Search for the cell housing the specified text and yield its [x, y] center coordinate. 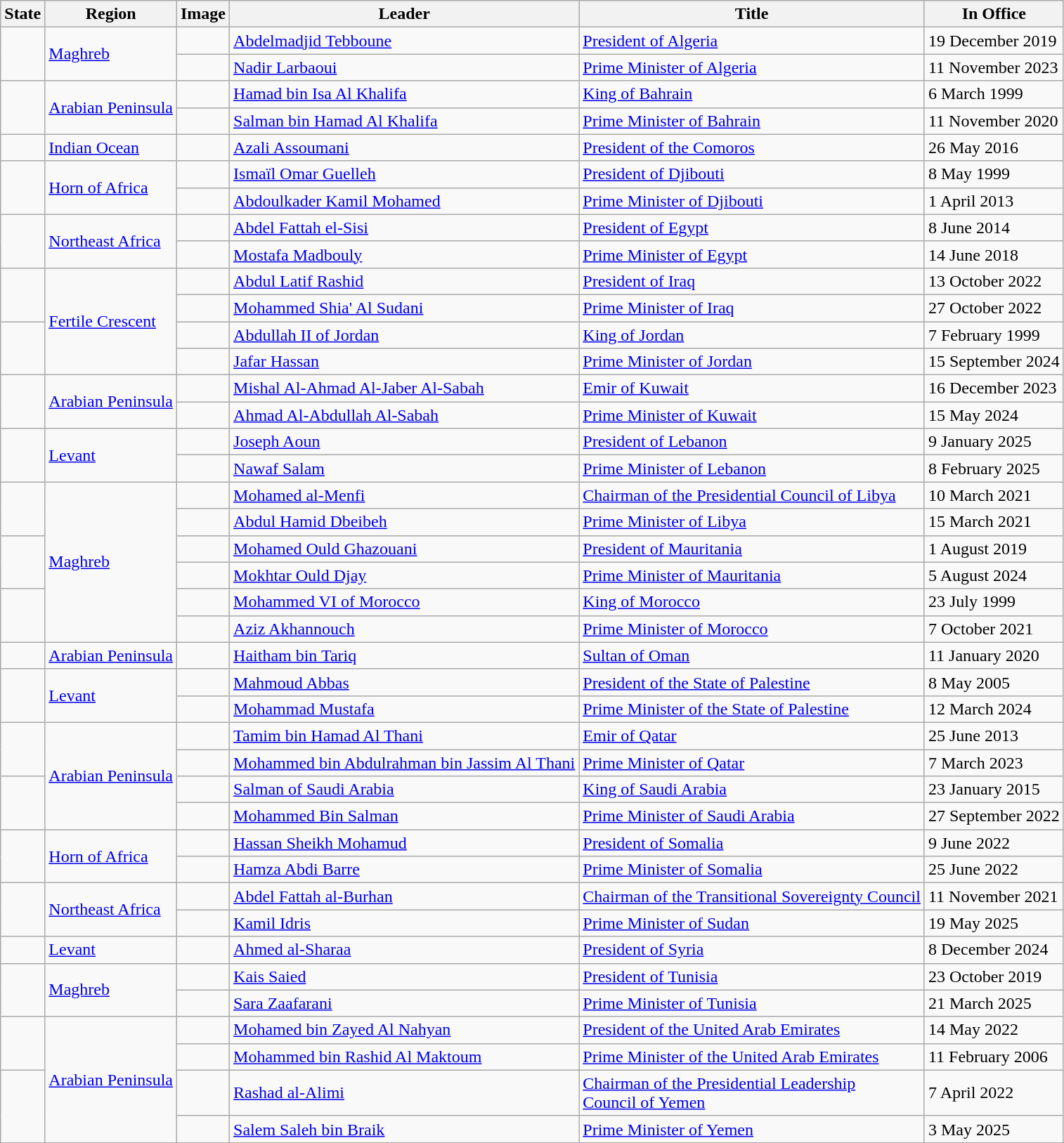
11 November 2023 [994, 67]
6 March 1999 [994, 94]
Mohammad Mustafa [405, 709]
Abdullah II of Jordan [405, 335]
Prime Minister of the State of Palestine [752, 709]
President of Tunisia [752, 977]
1 August 2019 [994, 549]
Abdoulkader Kamil Mohamed [405, 201]
Ahmed al-Sharaa [405, 950]
King of Jordan [752, 335]
Mohammed bin Rashid Al Maktoum [405, 1057]
8 May 1999 [994, 174]
Salem Saleh bin Braik [405, 1129]
Title [752, 14]
Mohammed Bin Salman [405, 816]
3 May 2025 [994, 1129]
Chairman of the Presidential Council of Libya [752, 495]
25 June 2013 [994, 736]
Mishal Al-Ahmad Al-Jaber Al-Sabah [405, 388]
Image [202, 14]
President of Iraq [752, 281]
Mohammed bin Abdulrahman bin Jassim Al Thani [405, 762]
Sultan of Oman [752, 655]
President of Lebanon [752, 442]
26 May 2016 [994, 148]
27 September 2022 [994, 816]
Prime Minister of the United Arab Emirates [752, 1057]
11 February 2006 [994, 1057]
President of Algeria [752, 41]
Chairman of the Presidential LeadershipCouncil of Yemen [752, 1093]
Kais Saied [405, 977]
16 December 2023 [994, 388]
19 May 2025 [994, 923]
Prime Minister of Sudan [752, 923]
Region [111, 14]
Mohammed VI of Morocco [405, 602]
Prime Minister of Tunisia [752, 1003]
Sara Zaafarani [405, 1003]
27 October 2022 [994, 308]
Salman of Saudi Arabia [405, 790]
7 October 2021 [994, 629]
Tamim bin Hamad Al Thani [405, 736]
Azali Assoumani [405, 148]
In Office [994, 14]
23 October 2019 [994, 977]
Mohammed Shia' Al Sudani [405, 308]
Emir of Qatar [752, 736]
President of the United Arab Emirates [752, 1030]
Prime Minister of Egypt [752, 254]
14 June 2018 [994, 254]
Nawaf Salam [405, 469]
23 July 1999 [994, 602]
Prime Minister of Saudi Arabia [752, 816]
President of Syria [752, 950]
Prime Minister of Algeria [752, 67]
13 October 2022 [994, 281]
President of Somalia [752, 843]
15 March 2021 [994, 522]
President of Mauritania [752, 549]
Salman bin Hamad Al Khalifa [405, 121]
Haitham bin Tariq [405, 655]
State [22, 14]
Nadir Larbaoui [405, 67]
King of Bahrain [752, 94]
11 January 2020 [994, 655]
1 April 2013 [994, 201]
Prime Minister of Bahrain [752, 121]
Aziz Akhannouch [405, 629]
Prime Minister of Morocco [752, 629]
9 January 2025 [994, 442]
Prime Minister of Qatar [752, 762]
8 December 2024 [994, 950]
12 March 2024 [994, 709]
11 November 2020 [994, 121]
Prime Minister of Djibouti [752, 201]
8 May 2005 [994, 682]
23 January 2015 [994, 790]
5 August 2024 [994, 575]
7 April 2022 [994, 1093]
9 June 2022 [994, 843]
Prime Minister of Yemen [752, 1129]
8 June 2014 [994, 228]
Prime Minister of Iraq [752, 308]
Hamad bin Isa Al Khalifa [405, 94]
Prime Minister of Lebanon [752, 469]
Mahmoud Abbas [405, 682]
Mohamed Ould Ghazouani [405, 549]
19 December 2019 [994, 41]
15 May 2024 [994, 415]
Prime Minister of Somalia [752, 870]
Abdel Fattah el-Sisi [405, 228]
25 June 2022 [994, 870]
Joseph Aoun [405, 442]
Ismaïl Omar Guelleh [405, 174]
Hassan Sheikh Mohamud [405, 843]
14 May 2022 [994, 1030]
Mokhtar Ould Djay [405, 575]
10 March 2021 [994, 495]
Leader [405, 14]
Prime Minister of Kuwait [752, 415]
Abdul Hamid Dbeibeh [405, 522]
President of Egypt [752, 228]
Prime Minister of Mauritania [752, 575]
Hamza Abdi Barre [405, 870]
Prime Minister of Libya [752, 522]
15 September 2024 [994, 362]
21 March 2025 [994, 1003]
Chairman of the Transitional Sovereignty Council [752, 896]
Rashad al-Alimi [405, 1093]
7 March 2023 [994, 762]
President of the Comoros [752, 148]
Ahmad Al-Abdullah Al-Sabah [405, 415]
King of Morocco [752, 602]
11 November 2021 [994, 896]
Jafar Hassan [405, 362]
Mohamed bin Zayed Al Nahyan [405, 1030]
7 February 1999 [994, 335]
Abdelmadjid Tebboune [405, 41]
Abdul Latif Rashid [405, 281]
Prime Minister of Jordan [752, 362]
Mohamed al-Menfi [405, 495]
Emir of Kuwait [752, 388]
President of Djibouti [752, 174]
King of Saudi Arabia [752, 790]
Indian Ocean [111, 148]
Kamil Idris [405, 923]
Mostafa Madbouly [405, 254]
President of the State of Palestine [752, 682]
Abdel Fattah al-Burhan [405, 896]
Fertile Crescent [111, 321]
8 February 2025 [994, 469]
